For the text-containing cell, return its midpoint in [x, y] coordinate format. 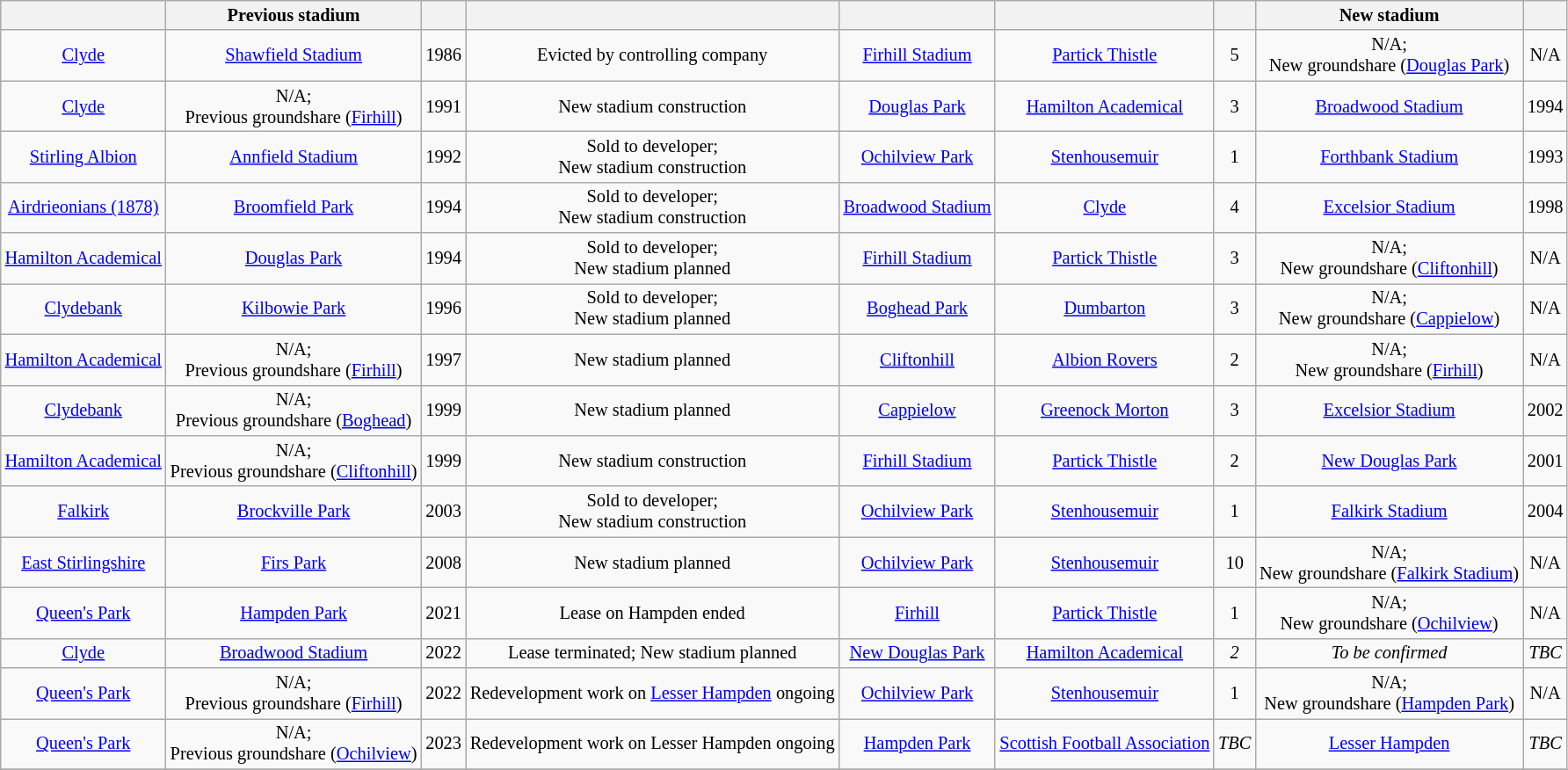
1986 [443, 55]
Shawfield Stadium [294, 55]
Falkirk [83, 512]
Greenock Morton [1104, 410]
Lesser Hampden [1389, 744]
East Stirlingshire [83, 563]
1993 [1545, 156]
N/A;New groundshare (Cappielow) [1389, 309]
Dumbarton [1104, 309]
2008 [443, 563]
Annfield Stadium [294, 156]
N/A;Previous groundshare (Ochilview) [294, 744]
Forthbank Stadium [1389, 156]
2021 [443, 613]
2001 [1545, 461]
1998 [1545, 207]
N/A;New groundshare (Ochilview) [1389, 613]
Firhill [918, 613]
Firs Park [294, 563]
New stadium [1389, 15]
Boghead Park [918, 309]
1997 [443, 360]
Scottish Football Association [1104, 744]
N/A;New groundshare (Cliftonhill) [1389, 258]
2004 [1545, 512]
N/A;New groundshare (Hampden Park) [1389, 694]
10 [1234, 563]
Kilbowie Park [294, 309]
Previous stadium [294, 15]
2003 [443, 512]
Cliftonhill [918, 360]
4 [1234, 207]
N/A;New groundshare (Falkirk Stadium) [1389, 563]
2023 [443, 744]
Cappielow [918, 410]
Broomfield Park [294, 207]
Lease terminated; New stadium planned [652, 653]
Lease on Hampden ended [652, 613]
5 [1234, 55]
Brockville Park [294, 512]
Stirling Albion [83, 156]
N/A;Previous groundshare (Cliftonhill) [294, 461]
N/A;New groundshare (Douglas Park) [1389, 55]
1992 [443, 156]
Albion Rovers [1104, 360]
N/A;Previous groundshare (Boghead) [294, 410]
Falkirk Stadium [1389, 512]
1991 [443, 106]
1996 [443, 309]
Airdrieonians (1878) [83, 207]
Evicted by controlling company [652, 55]
2002 [1545, 410]
To be confirmed [1389, 653]
N/A;New groundshare (Firhill) [1389, 360]
